Scan for the cell matching the given text and deliver its (x, y) coordinate at center. 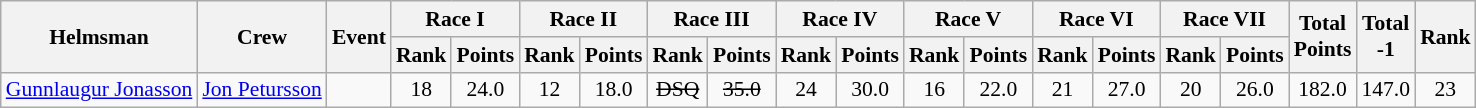
Total Points (1323, 36)
24.0 (485, 90)
24 (806, 90)
DSQ (678, 90)
16 (934, 90)
27.0 (1127, 90)
Race V (968, 19)
21 (1062, 90)
Gunnlaugur Jonasson (100, 90)
Crew (262, 36)
Race VI (1096, 19)
18 (422, 90)
Race II (583, 19)
20 (1190, 90)
18.0 (614, 90)
22.0 (998, 90)
Jon Petursson (262, 90)
Event (359, 36)
147.0 (1386, 90)
Helmsman (100, 36)
23 (1446, 90)
Race I (455, 19)
26.0 (1255, 90)
182.0 (1323, 90)
Race IV (840, 19)
Race VII (1224, 19)
30.0 (870, 90)
Race III (711, 19)
Total-1 (1386, 36)
12 (550, 90)
35.0 (742, 90)
